Pinpoint the cell where the given text exists, returning its (x, y) midpoint coordinate. 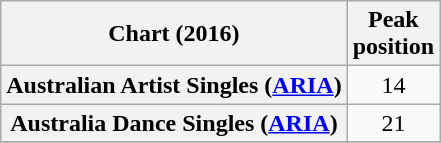
Australia Dance Singles (ARIA) (174, 123)
Australian Artist Singles (ARIA) (174, 85)
21 (393, 123)
14 (393, 85)
Peakposition (393, 34)
Chart (2016) (174, 34)
